Output the [X, Y] coordinate of the center of the cell containing the given text.  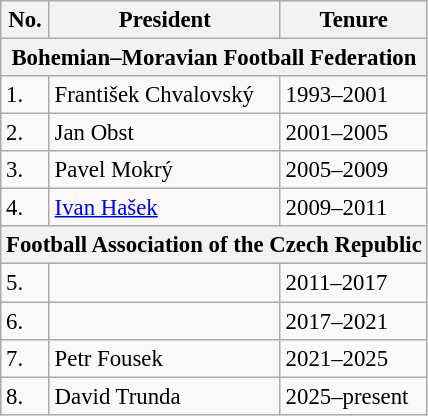
Football Association of the Czech Republic [214, 245]
2017–2021 [354, 321]
4. [26, 208]
Bohemian–Moravian Football Federation [214, 58]
5. [26, 283]
President [164, 20]
David Trunda [164, 396]
2025–present [354, 396]
Ivan Hašek [164, 208]
2011–2017 [354, 283]
Pavel Mokrý [164, 170]
3. [26, 170]
Tenure [354, 20]
2005–2009 [354, 170]
František Chvalovský [164, 95]
Jan Obst [164, 133]
2021–2025 [354, 358]
No. [26, 20]
2009–2011 [354, 208]
Petr Fousek [164, 358]
2001–2005 [354, 133]
8. [26, 396]
6. [26, 321]
2. [26, 133]
1. [26, 95]
1993–2001 [354, 95]
7. [26, 358]
